Return (X, Y) of the center of cell containing provided text 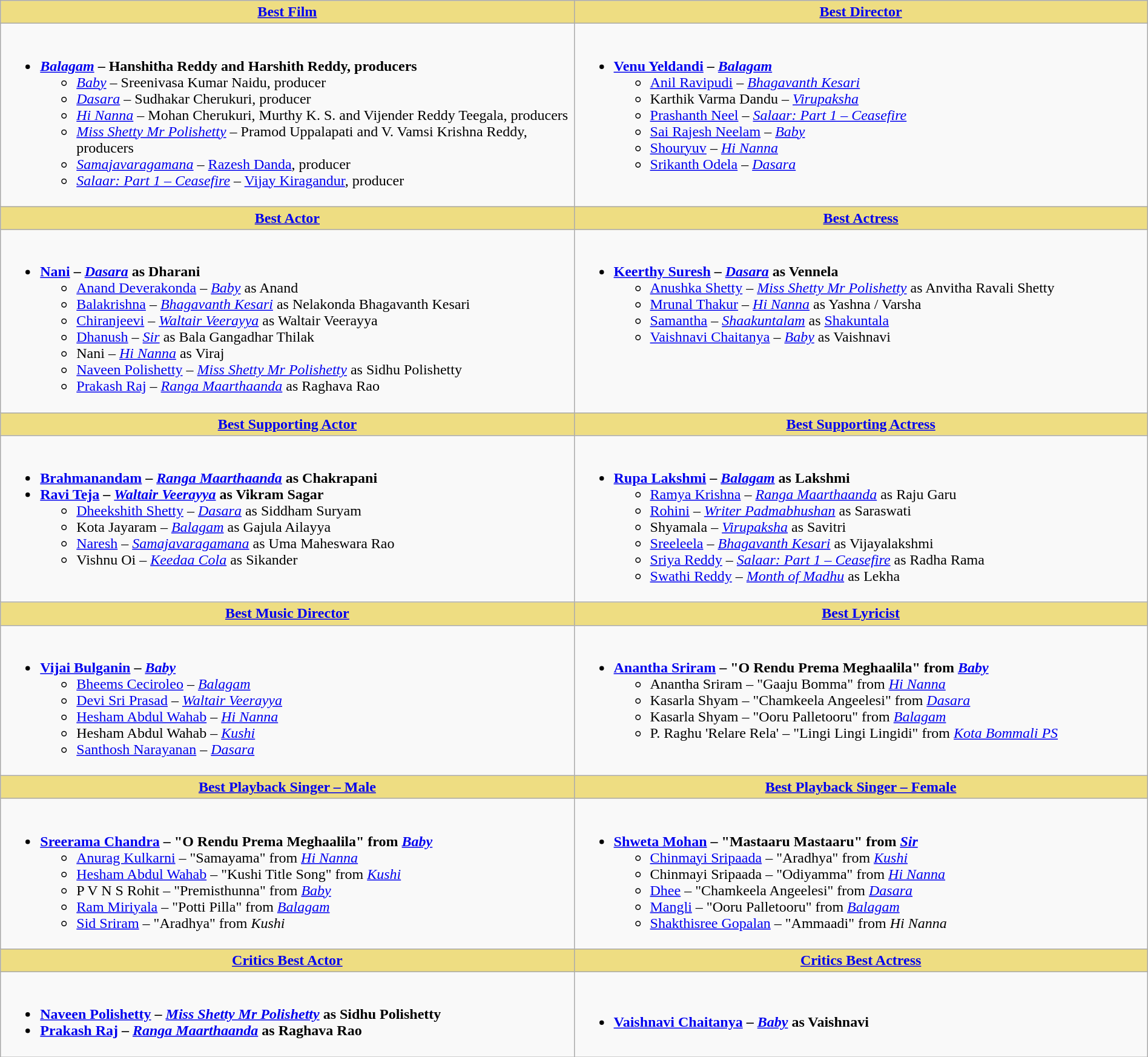
Best Director (861, 12)
Best Film (287, 12)
Vaishnavi Chaitanya – Baby as Vaishnavi (861, 1014)
Best Supporting Actor (287, 424)
Best Actress (861, 218)
Best Lyricist (861, 614)
Best Supporting Actress (861, 424)
Best Playback Singer – Female (861, 787)
Best Playback Singer – Male (287, 787)
Best Music Director (287, 614)
Naveen Polishetty – Miss Shetty Mr Polishetty as Sidhu PolishettyPrakash Raj – Ranga Maarthaanda as Raghava Rao (287, 1014)
Critics Best Actor (287, 960)
Best Actor (287, 218)
Critics Best Actress (861, 960)
